Locate the cell with the specified text and output its [X, Y] center coordinate. 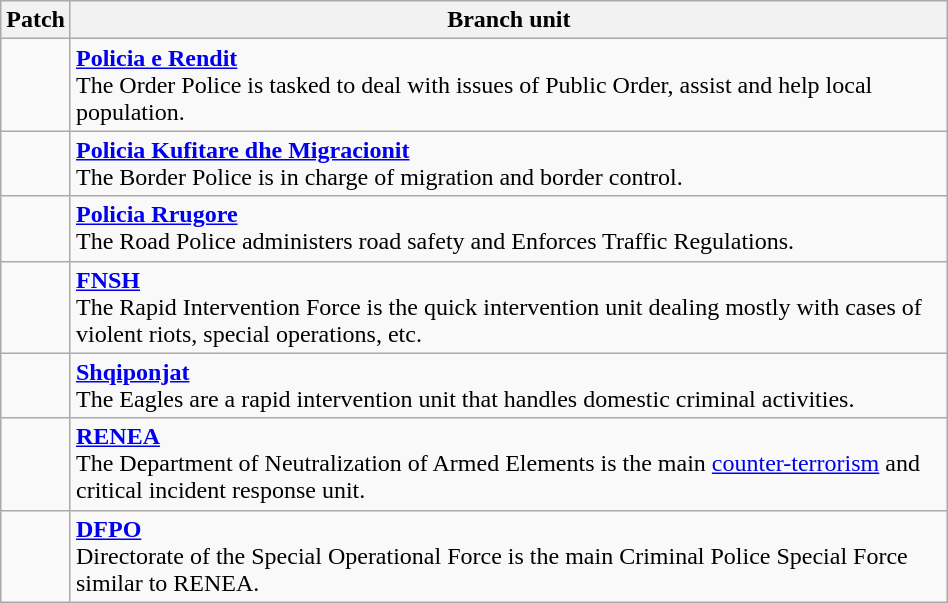
Policia e RenditThe Order Police is tasked to deal with issues of Public Order, assist and help local population. [508, 85]
RENEAThe Department of Neutralization of Armed Elements is the main counter-terrorism and critical incident response unit. [508, 464]
FNSHThe Rapid Intervention Force is the quick intervention unit dealing mostly with cases of violent riots, special operations, etc. [508, 307]
DFPODirectorate of the Special Operational Force is the main Criminal Police Special Force similar to RENEA. [508, 556]
Policia RrugoreThe Road Police administers road safety and Enforces Traffic Regulations. [508, 228]
Branch unit [508, 20]
ShqiponjatThe Eagles are a rapid intervention unit that handles domestic criminal activities. [508, 386]
Patch [36, 20]
Policia Kufitare dhe MigracionitThe Border Police is in charge of migration and border control. [508, 164]
